Scan for the cell matching the given text and deliver its (x, y) coordinate at center. 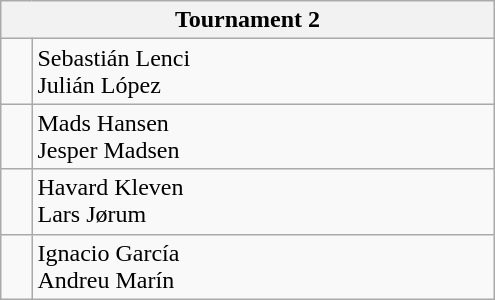
Havard KlevenLars Jørum (263, 202)
Tournament 2 (248, 20)
Sebastián LenciJulián López (263, 72)
Mads HansenJesper Madsen (263, 136)
Ignacio GarcíaAndreu Marín (263, 266)
